Locate the cell with the specified text and output its [X, Y] center coordinate. 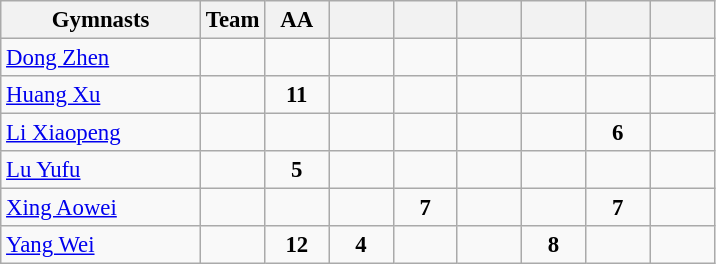
4 [361, 245]
Huang Xu [101, 95]
Li Xiaopeng [101, 133]
12 [297, 245]
5 [297, 170]
Xing Aowei [101, 208]
Lu Yufu [101, 170]
Team [232, 20]
AA [297, 20]
Yang Wei [101, 245]
6 [618, 133]
8 [553, 245]
Dong Zhen [101, 58]
11 [297, 95]
Gymnasts [101, 20]
